Identify which cell holds the provided text, then report its [x, y] central coordinate. 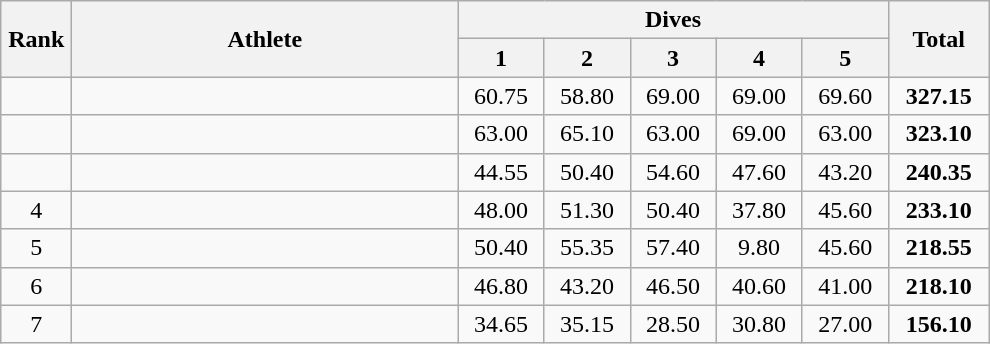
55.35 [587, 248]
28.50 [673, 324]
Dives [673, 20]
323.10 [938, 134]
27.00 [845, 324]
2 [587, 58]
Rank [36, 39]
58.80 [587, 96]
40.60 [759, 286]
327.15 [938, 96]
46.80 [501, 286]
46.50 [673, 286]
218.55 [938, 248]
44.55 [501, 172]
34.65 [501, 324]
9.80 [759, 248]
Total [938, 39]
7 [36, 324]
240.35 [938, 172]
30.80 [759, 324]
57.40 [673, 248]
60.75 [501, 96]
54.60 [673, 172]
41.00 [845, 286]
156.10 [938, 324]
3 [673, 58]
65.10 [587, 134]
69.60 [845, 96]
6 [36, 286]
37.80 [759, 210]
47.60 [759, 172]
218.10 [938, 286]
51.30 [587, 210]
1 [501, 58]
233.10 [938, 210]
48.00 [501, 210]
35.15 [587, 324]
Athlete [265, 39]
